Output the [x, y] coordinate of the center of the cell containing the given text.  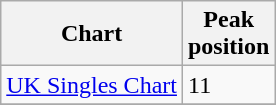
11 [228, 85]
Peakposition [228, 34]
UK Singles Chart [92, 85]
Chart [92, 34]
